Extract the [X, Y] coordinate from the center of the cell holding the provided text.  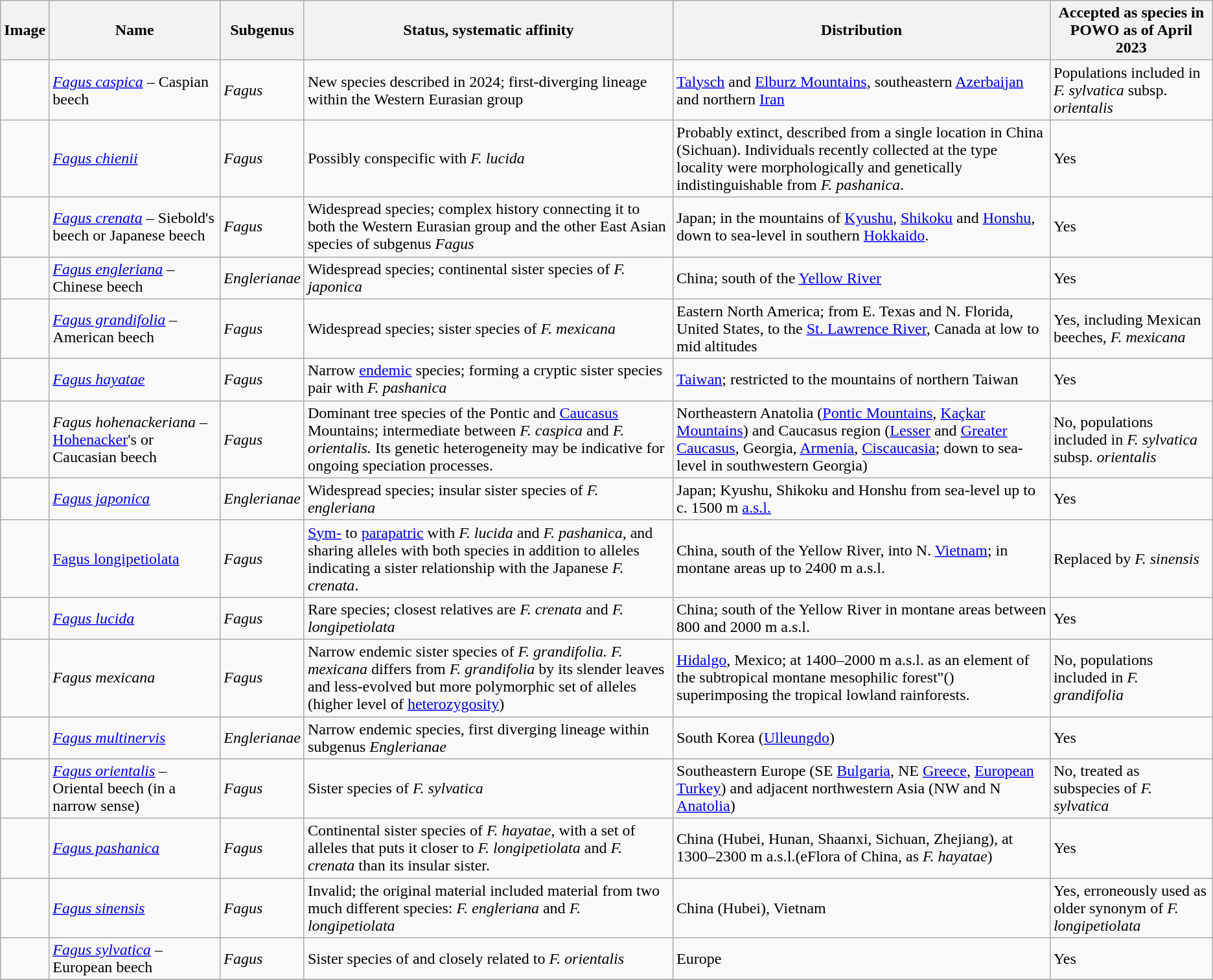
Replaced by F. sinensis [1131, 559]
China; south of the Yellow River [862, 277]
Yes, including Mexican beeches, F. mexicana [1131, 329]
Taiwan; restricted to the mountains of northern Taiwan [862, 380]
Fagus sylvatica – European beech [135, 959]
Japan; Kyushu, Shikoku and Honshu from sea-level up to c. 1500 m a.s.l. [862, 499]
Fagus lucida [135, 618]
Fagus chienii [135, 158]
Sister species of F. sylvatica [489, 789]
Accepted as species in POWO as of April 2023 [1131, 30]
Widespread species; sister species of F. mexicana [489, 329]
Fagus caspica – Caspian beech [135, 90]
Widespread species; continental sister species of F. japonica [489, 277]
Narrow endemic species, first diverging lineage within subgenus Englerianae [489, 738]
Distribution [862, 30]
Japan; in the mountains of Kyushu, Shikoku and Honshu, down to sea-level in southern Hokkaido. [862, 227]
New species described in 2024; first-diverging lineage within the Western Eurasian group [489, 90]
Image [25, 30]
Southeastern Europe (SE Bulgaria, NE Greece, European Turkey) and adjacent northwestern Asia (NW and N Anatolia) [862, 789]
Possibly conspecific with F. lucida [489, 158]
Yes, erroneously used as older synonym of F. longipetiolata [1131, 908]
Fagus pashanica [135, 848]
Fagus hayatae [135, 380]
Widespread species; complex history connecting it to both the Western Eurasian group and the other East Asian species of subgenus Fagus [489, 227]
Rare species; closest relatives are F. crenata and F. longipetiolata [489, 618]
Continental sister species of F. hayatae, with a set of alleles that puts it closer to F. longipetiolata and F. crenata than its insular sister. [489, 848]
Populations included in F. sylvatica subsp. orientalis [1131, 90]
No, populations included in F. sylvatica subsp. orientalis [1131, 439]
Sister species of and closely related to F. orientalis [489, 959]
Status, systematic affinity [489, 30]
Name [135, 30]
Subgenus [262, 30]
Fagus engleriana – Chinese beech [135, 277]
Fagus sinensis [135, 908]
Fagus grandifolia – American beech [135, 329]
Europe [862, 959]
Eastern North America; from E. Texas and N. Florida, United States, to the St. Lawrence River, Canada at low to mid altitudes [862, 329]
China (Hubei), Vietnam [862, 908]
No, populations included in F. grandifolia [1131, 678]
Fagus orientalis – Oriental beech (in a narrow sense) [135, 789]
No, treated as subspecies of F. sylvatica [1131, 789]
China; south of the Yellow River in montane areas between 800 and 2000 m a.s.l. [862, 618]
Fagus japonica [135, 499]
China, south of the Yellow River, into N. Vietnam; in montane areas up to 2400 m a.s.l. [862, 559]
Widespread species; insular sister species of F. engleriana [489, 499]
Fagus crenata – Siebold's beech or Japanese beech [135, 227]
Fagus hohenackeriana – Hohenacker's or Caucasian beech [135, 439]
Invalid; the original material included material from two much different species: F. engleriana and F. longipetiolata [489, 908]
Narrow endemic species; forming a cryptic sister species pair with F. pashanica [489, 380]
Fagus multinervis [135, 738]
Fagus longipetiolata [135, 559]
Hidalgo, Mexico; at 1400–2000 m a.s.l. as an element of the subtropical montane mesophilic forest"() superimposing the tropical lowland rainforests. [862, 678]
Talysch and Elburz Mountains, southeastern Azerbaijan and northern Iran [862, 90]
China (Hubei, Hunan, Shaanxi, Sichuan, Zhejiang), at 1300–2300 m a.s.l.(eFlora of China, as F. hayatae) [862, 848]
Fagus mexicana [135, 678]
South Korea (Ulleungdo) [862, 738]
